For the text-containing cell, return its midpoint in (x, y) coordinate format. 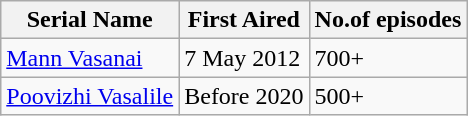
500+ (388, 96)
Before 2020 (244, 96)
7 May 2012 (244, 58)
Serial Name (90, 20)
Poovizhi Vasalile (90, 96)
Mann Vasanai (90, 58)
First Aired (244, 20)
700+ (388, 58)
No.of episodes (388, 20)
